Extract the [x, y] coordinate from the center of the cell holding the provided text.  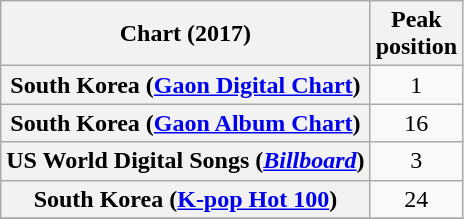
South Korea (Gaon Album Chart) [186, 123]
South Korea (Gaon Digital Chart) [186, 85]
Peakposition [416, 34]
24 [416, 199]
South Korea (K-pop Hot 100) [186, 199]
16 [416, 123]
US World Digital Songs (Billboard) [186, 161]
3 [416, 161]
1 [416, 85]
Chart (2017) [186, 34]
